Output the (X, Y) coordinate of the center of the cell containing the given text.  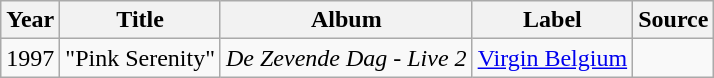
Album (346, 20)
De Zevende Dag - Live 2 (346, 58)
Year (30, 20)
Label (552, 20)
1997 (30, 58)
Title (140, 20)
Source (674, 20)
"Pink Serenity" (140, 58)
Virgin Belgium (552, 58)
